Capture the cell that displays the provided text and extract its [X, Y] central coordinate. 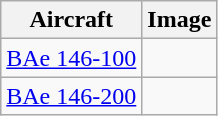
Image [180, 20]
BAe 146-200 [72, 96]
BAe 146-100 [72, 58]
Aircraft [72, 20]
